Search for the cell housing the specified text and yield its [X, Y] center coordinate. 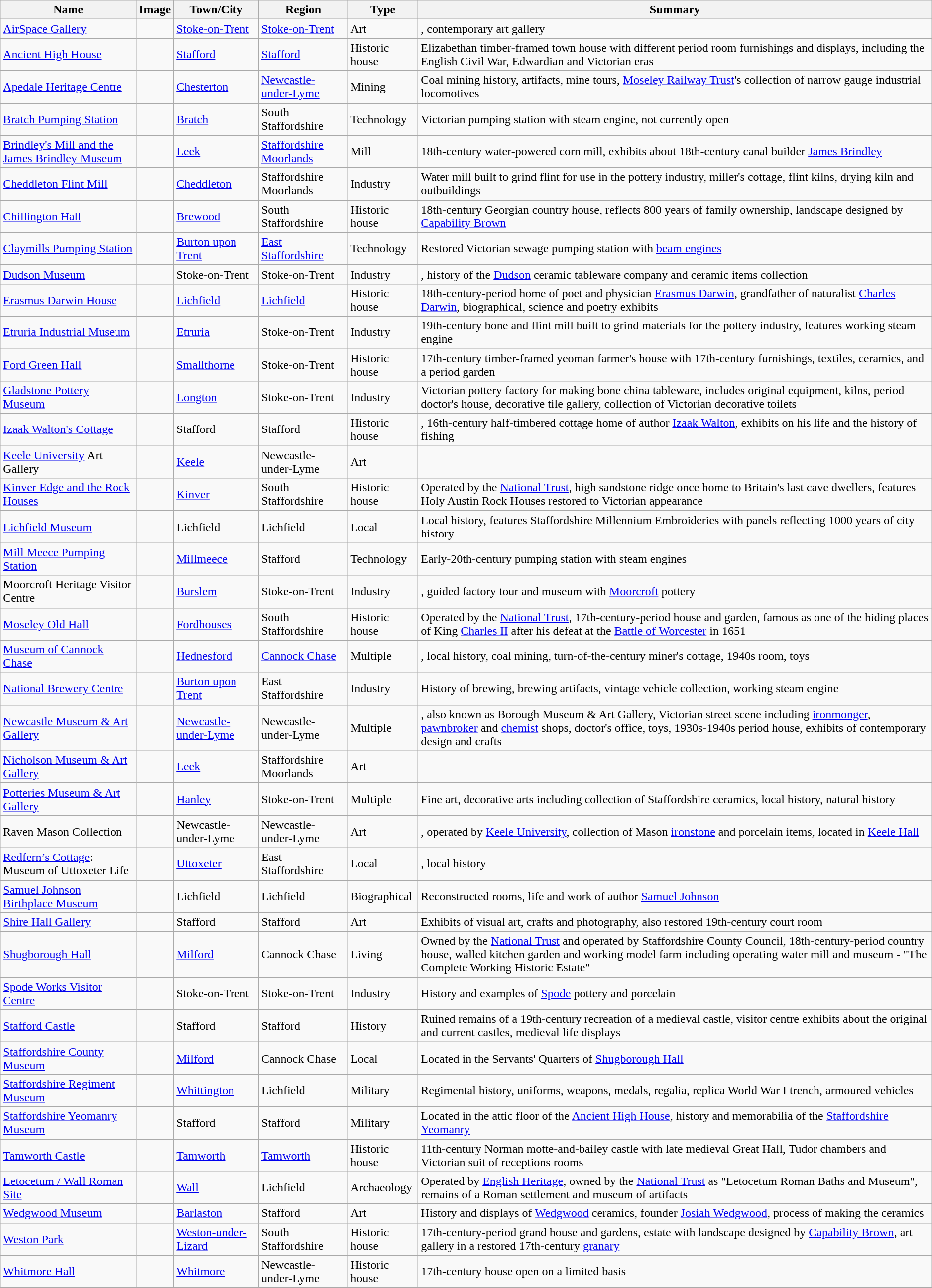
Victorian pumping station with steam engine, not currently open [675, 119]
Potteries Museum & Art Gallery [69, 799]
Bratch Pumping Station [69, 119]
Hednesford [216, 656]
Dudson Museum [69, 274]
Whittington [216, 1091]
Image [155, 10]
Hanley [216, 799]
18th-century-period home of poet and physician Erasmus Darwin, grandfather of naturalist Charles Darwin, biographical, science and poetry exhibits [675, 300]
Uttoxeter [216, 864]
Wedgwood Museum [69, 1213]
Weston Park [69, 1239]
Name [69, 10]
Whitmore [216, 1271]
Keele [216, 462]
Mining [383, 87]
Staffordshire Regiment Museum [69, 1091]
Coal mining history, artifacts, mine tours, Moseley Railway Trust's collection of narrow gauge industrial locomotives [675, 87]
Claymills Pumping Station [69, 249]
Early-20th-century pumping station with steam engines [675, 559]
Fine art, decorative arts including collection of Staffordshire ceramics, local history, natural history [675, 799]
Smallthorne [216, 364]
, local history [675, 864]
Kinver Edge and the Rock Houses [69, 495]
17th-century-period grand house and gardens, estate with landscape designed by Capability Brown, art gallery in a restored 17th-century granary [675, 1239]
History and examples of Spode pottery and porcelain [675, 993]
Staffordshire County Museum [69, 1058]
, local history, coal mining, turn-of-the-century miner's cottage, 1940s room, toys [675, 656]
, history of the Dudson ceramic tableware company and ceramic items collection [675, 274]
Shire Hall Gallery [69, 922]
Redfern’s Cottage: Museum of Uttoxeter Life [69, 864]
Moseley Old Hall [69, 624]
Town/City [216, 10]
History of brewing, brewing artifacts, vintage vehicle collection, working steam engine [675, 689]
Biographical [383, 896]
Shugborough Hall [69, 955]
Ford Green Hall [69, 364]
National Brewery Centre [69, 689]
Etruria [216, 332]
, 16th-century half-timbered cottage home of author Izaak Walton, exhibits on his life and the history of fishing [675, 430]
Burslem [216, 591]
Samuel Johnson Birthplace Museum [69, 896]
Apedale Heritage Centre [69, 87]
, operated by Keele University, collection of Mason ironstone and porcelain items, located in Keele Hall [675, 831]
18th-century Georgian country house, reflects 800 years of family ownership, landscape designed by Capability Brown [675, 216]
Spode Works Visitor Centre [69, 993]
Mill [383, 151]
Living [383, 955]
History and displays of Wedgwood ceramics, founder Josiah Wedgwood, process of making the ceramics [675, 1213]
Barlaston [216, 1213]
Etruria Industrial Museum [69, 332]
Located in the Servants' Quarters of Shugborough Hall [675, 1058]
11th-century Norman motte-and-bailey castle with late medieval Great Hall, Tudor chambers and Victorian suit of receptions rooms [675, 1156]
Water mill built to grind flint for use in the pottery industry, miller's cottage, flint kilns, drying kiln and outbuildings [675, 184]
17th-century timber-framed yeoman farmer's house with 17th-century furnishings, textiles, ceramics, and a period garden [675, 364]
Museum of Cannock Chase [69, 656]
18th-century water-powered corn mill, exhibits about 18th-century canal builder James Brindley [675, 151]
Local history, features Staffordshire Millennium Embroideries with panels reflecting 1000 years of city history [675, 527]
Brewood [216, 216]
Bratch [216, 119]
Reconstructed rooms, life and work of author Samuel Johnson [675, 896]
Lichfield Museum [69, 527]
Gladstone Pottery Museum [69, 397]
Raven Mason Collection [69, 831]
Stafford Castle [69, 1026]
Regimental history, uniforms, weapons, medals, regalia, replica World War I trench, armoured vehicles [675, 1091]
Weston-under-Lizard [216, 1239]
Chesterton [216, 87]
Restored Victorian sewage pumping station with beam engines [675, 249]
AirSpace Gallery [69, 29]
Brindley's Mill and the James Brindley Museum [69, 151]
Exhibits of visual art, crafts and photography, also restored 19th-century court room [675, 922]
Region [303, 10]
19th-century bone and flint mill built to grind materials for the pottery industry, features working steam engine [675, 332]
Archaeology [383, 1187]
Kinver [216, 495]
, contemporary art gallery [675, 29]
Newcastle Museum & Art Gallery [69, 728]
Mill Meece Pumping Station [69, 559]
Summary [675, 10]
Izaak Walton's Cottage [69, 430]
Letocetum / Wall Roman Site [69, 1187]
, guided factory tour and museum with Moorcroft pottery [675, 591]
Ancient High House [69, 55]
17th-century house open on a limited basis [675, 1271]
Staffordshire Yeomanry Museum [69, 1123]
Cheddleton [216, 184]
History [383, 1026]
Tamworth Castle [69, 1156]
Whitmore Hall [69, 1271]
Keele University Art Gallery [69, 462]
Millmeece [216, 559]
Erasmus Darwin House [69, 300]
Located in the attic floor of the Ancient High House, history and memorabilia of the Staffordshire Yeomanry [675, 1123]
Longton [216, 397]
Wall [216, 1187]
Cheddleton Flint Mill [69, 184]
Type [383, 10]
Nicholson Museum & Art Gallery [69, 766]
Fordhouses [216, 624]
Chillington Hall [69, 216]
Moorcroft Heritage Visitor Centre [69, 591]
